Capture the cell that displays the provided text and extract its (x, y) central coordinate. 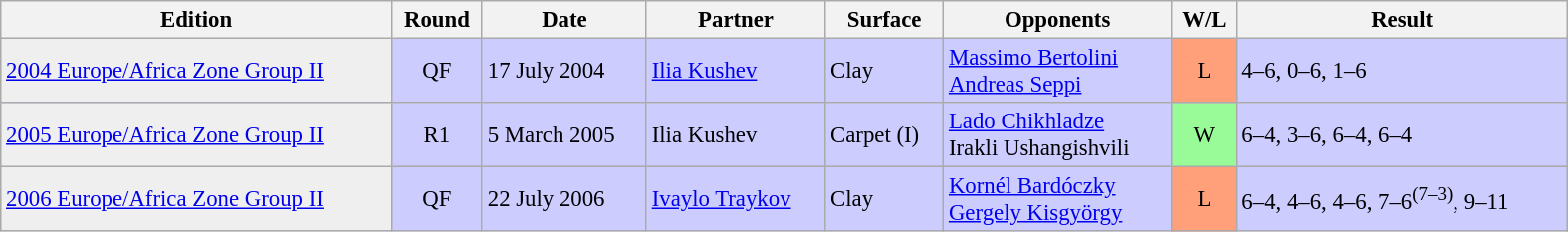
Date (563, 20)
Opponents (1057, 20)
Partner (735, 20)
Result (1402, 20)
W (1205, 135)
Round (436, 20)
Lado Chikhladze Irakli Ushangishvili (1057, 135)
4–6, 0–6, 1–6 (1402, 72)
2006 Europe/Africa Zone Group II (197, 199)
Massimo Bertolini Andreas Seppi (1057, 72)
R1 (436, 135)
2005 Europe/Africa Zone Group II (197, 135)
Surface (884, 20)
6–4, 3–6, 6–4, 6–4 (1402, 135)
Ivaylo Traykov (735, 199)
Carpet (I) (884, 135)
22 July 2006 (563, 199)
W/L (1205, 20)
5 March 2005 (563, 135)
6–4, 4–6, 4–6, 7–6(7–3), 9–11 (1402, 199)
17 July 2004 (563, 72)
Edition (197, 20)
Kornél Bardóczky Gergely Kisgyörgy (1057, 199)
2004 Europe/Africa Zone Group II (197, 72)
